Identify which cell holds the provided text, then report its (X, Y) central coordinate. 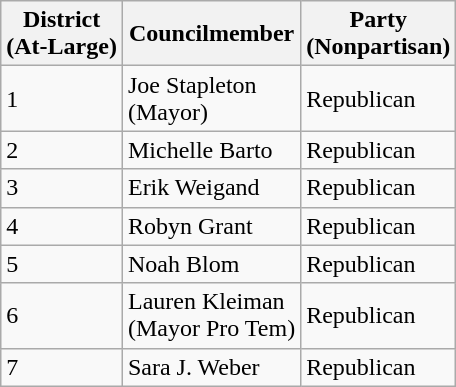
6 (62, 316)
7 (62, 367)
Erik Weigand (211, 188)
Councilmember (211, 34)
Michelle Barto (211, 150)
Joe Stapleton(Mayor) (211, 98)
3 (62, 188)
Lauren Kleiman(Mayor Pro Tem) (211, 316)
4 (62, 226)
Robyn Grant (211, 226)
Party(Nonpartisan) (378, 34)
District(At-Large) (62, 34)
Noah Blom (211, 264)
5 (62, 264)
Sara J. Weber (211, 367)
2 (62, 150)
1 (62, 98)
